For the text-containing cell, return its midpoint in [x, y] coordinate format. 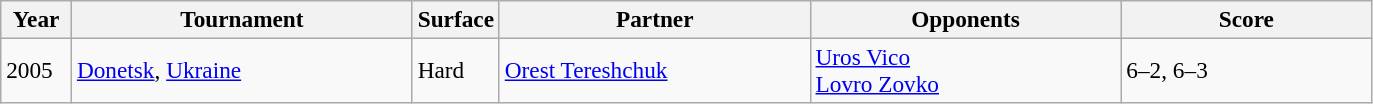
Score [1246, 19]
Hard [456, 70]
2005 [36, 70]
Orest Tereshchuk [654, 70]
Partner [654, 19]
Year [36, 19]
Tournament [242, 19]
Surface [456, 19]
6–2, 6–3 [1246, 70]
Uros Vico Lovro Zovko [966, 70]
Opponents [966, 19]
Donetsk, Ukraine [242, 70]
